From the cell containing the given text, extract its center point as (x, y) coordinate. 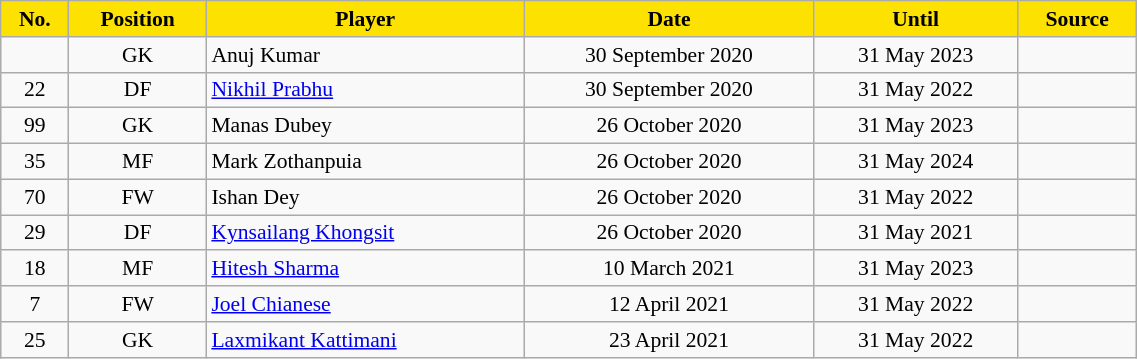
Anuj Kumar (365, 55)
29 (35, 233)
Nikhil Prabhu (365, 90)
Ishan Dey (365, 197)
35 (35, 162)
Kynsailang Khongsit (365, 233)
7 (35, 304)
No. (35, 19)
Until (916, 19)
12 April 2021 (669, 304)
99 (35, 126)
70 (35, 197)
23 April 2021 (669, 340)
Mark Zothanpuia (365, 162)
Position (138, 19)
Laxmikant Kattimani (365, 340)
Player (365, 19)
Hitesh Sharma (365, 269)
Date (669, 19)
Manas Dubey (365, 126)
22 (35, 90)
Source (1078, 19)
31 May 2021 (916, 233)
31 May 2024 (916, 162)
10 March 2021 (669, 269)
18 (35, 269)
Joel Chianese (365, 304)
25 (35, 340)
